Find where the given text appears and provide that cell's center as (X, Y) coordinate. 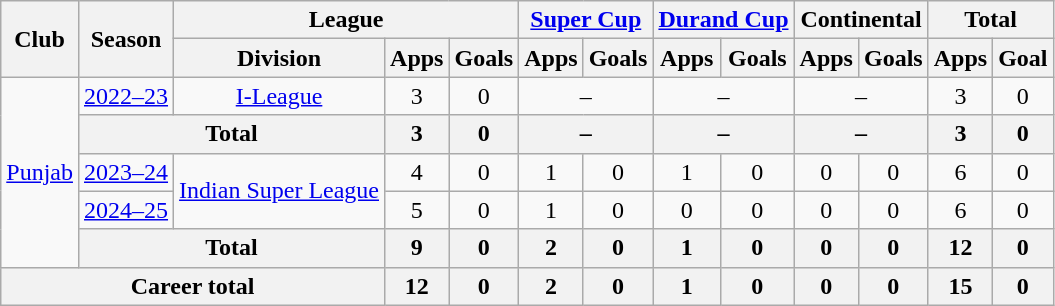
4 (417, 172)
Indian Super League (280, 191)
2022–23 (126, 96)
Goal (1023, 58)
15 (960, 286)
Club (40, 39)
Career total (193, 286)
Punjab (40, 172)
League (346, 20)
Division (280, 58)
2023–24 (126, 172)
I-League (280, 96)
Durand Cup (724, 20)
2024–25 (126, 210)
Season (126, 39)
5 (417, 210)
Super Cup (586, 20)
9 (417, 248)
Continental (861, 20)
